Return the [X, Y] coordinate for the center point of the cell that contains the specified text.  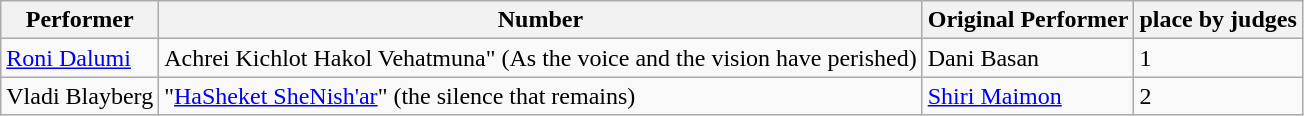
Roni Dalumi [80, 58]
Dani Basan [1028, 58]
Original Performer [1028, 20]
Performer [80, 20]
"HaSheket SheNish'ar" (the silence that remains) [541, 96]
Shiri Maimon [1028, 96]
1 [1218, 58]
Achrei Kichlot Hakol Vehatmuna" (As the voice and the vision have perished) [541, 58]
Number [541, 20]
Vladi Blayberg [80, 96]
place by judges [1218, 20]
2 [1218, 96]
